Identify which cell holds the provided text, then report its [x, y] central coordinate. 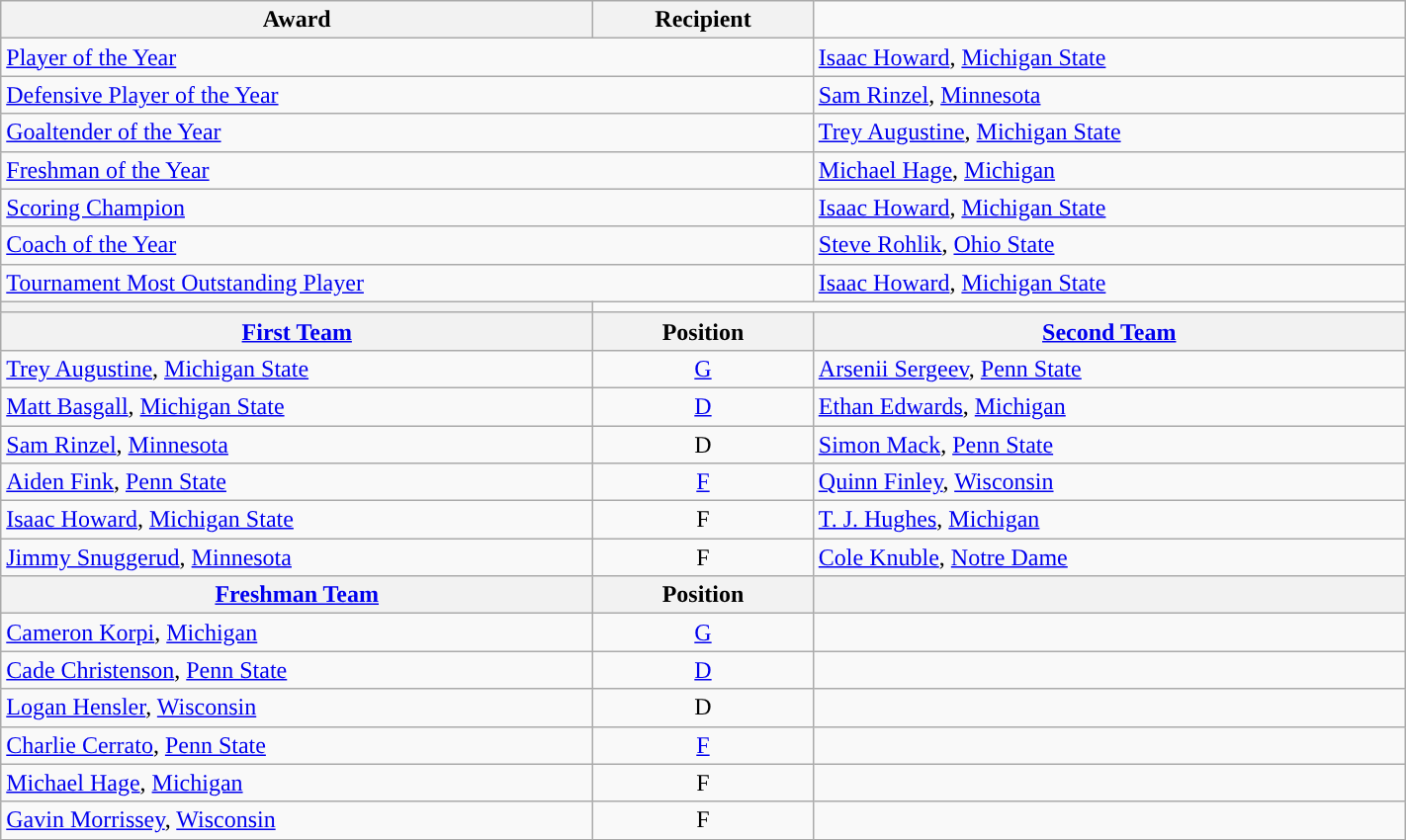
Cole Knuble, Notre Dame [1109, 557]
Award [297, 20]
Steve Rohlik, Ohio State [1109, 245]
Scoring Champion [407, 208]
Coach of the Year [407, 245]
Recipient [704, 20]
Ethan Edwards, Michigan [1109, 406]
Goaltender of the Year [407, 132]
Second Team [1109, 331]
Cade Christenson, Penn State [297, 670]
Simon Mack, Penn State [1109, 444]
Quinn Finley, Wisconsin [1109, 482]
Matt Basgall, Michigan State [297, 406]
Aiden Fink, Penn State [297, 482]
T. J. Hughes, Michigan [1109, 520]
Logan Hensler, Wisconsin [297, 708]
Jimmy Snuggerud, Minnesota [297, 557]
Player of the Year [407, 57]
Cameron Korpi, Michigan [297, 632]
Freshman of the Year [407, 170]
Tournament Most Outstanding Player [407, 283]
Gavin Morrissey, Wisconsin [297, 820]
First Team [297, 331]
Defensive Player of the Year [407, 95]
Charlie Cerrato, Penn State [297, 745]
Freshman Team [297, 595]
Arsenii Sergeev, Penn State [1109, 369]
